Return (X, Y) of the center of cell containing provided text 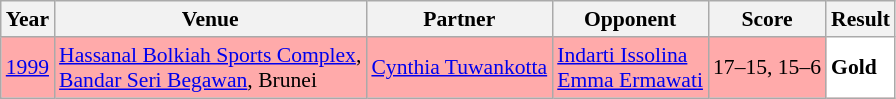
Opponent (630, 19)
Result (860, 19)
Indarti Issolina Emma Ermawati (630, 68)
Gold (860, 68)
Partner (459, 19)
Score (767, 19)
Year (28, 19)
1999 (28, 68)
Cynthia Tuwankotta (459, 68)
17–15, 15–6 (767, 68)
Venue (210, 19)
Hassanal Bolkiah Sports Complex,Bandar Seri Begawan, Brunei (210, 68)
